From the cell containing the given text, extract its center point as [X, Y] coordinate. 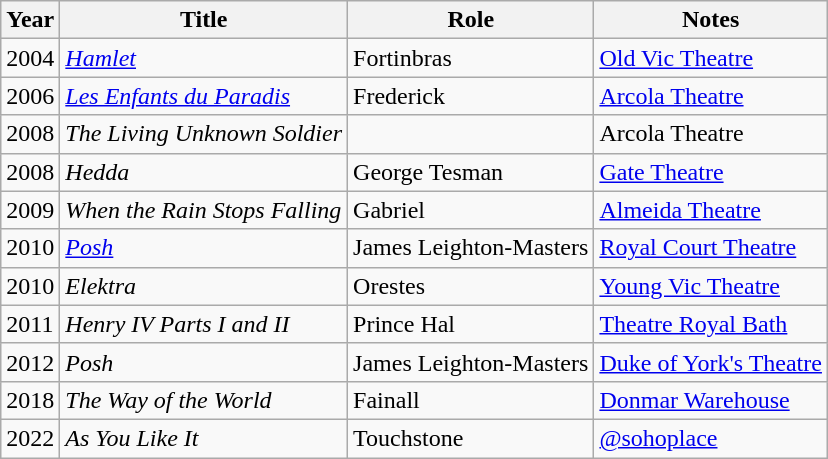
Gate Theatre [711, 172]
When the Rain Stops Falling [204, 210]
Touchstone [471, 438]
Year [30, 20]
Les Enfants du Paradis [204, 96]
Henry IV Parts I and II [204, 324]
Fainall [471, 400]
Donmar Warehouse [711, 400]
Orestes [471, 286]
Theatre Royal Bath [711, 324]
2006 [30, 96]
Prince Hal [471, 324]
Frederick [471, 96]
Old Vic Theatre [711, 58]
Fortinbras [471, 58]
Gabriel [471, 210]
Duke of York's Theatre [711, 362]
Title [204, 20]
The Living Unknown Soldier [204, 134]
2012 [30, 362]
Hedda [204, 172]
Almeida Theatre [711, 210]
Notes [711, 20]
2009 [30, 210]
Role [471, 20]
Elektra [204, 286]
2004 [30, 58]
2011 [30, 324]
The Way of the World [204, 400]
Royal Court Theatre [711, 248]
As You Like It [204, 438]
@sohoplace [711, 438]
Young Vic Theatre [711, 286]
2018 [30, 400]
2022 [30, 438]
Hamlet [204, 58]
George Tesman [471, 172]
